Extract the (X, Y) coordinate from the center of the cell holding the provided text.  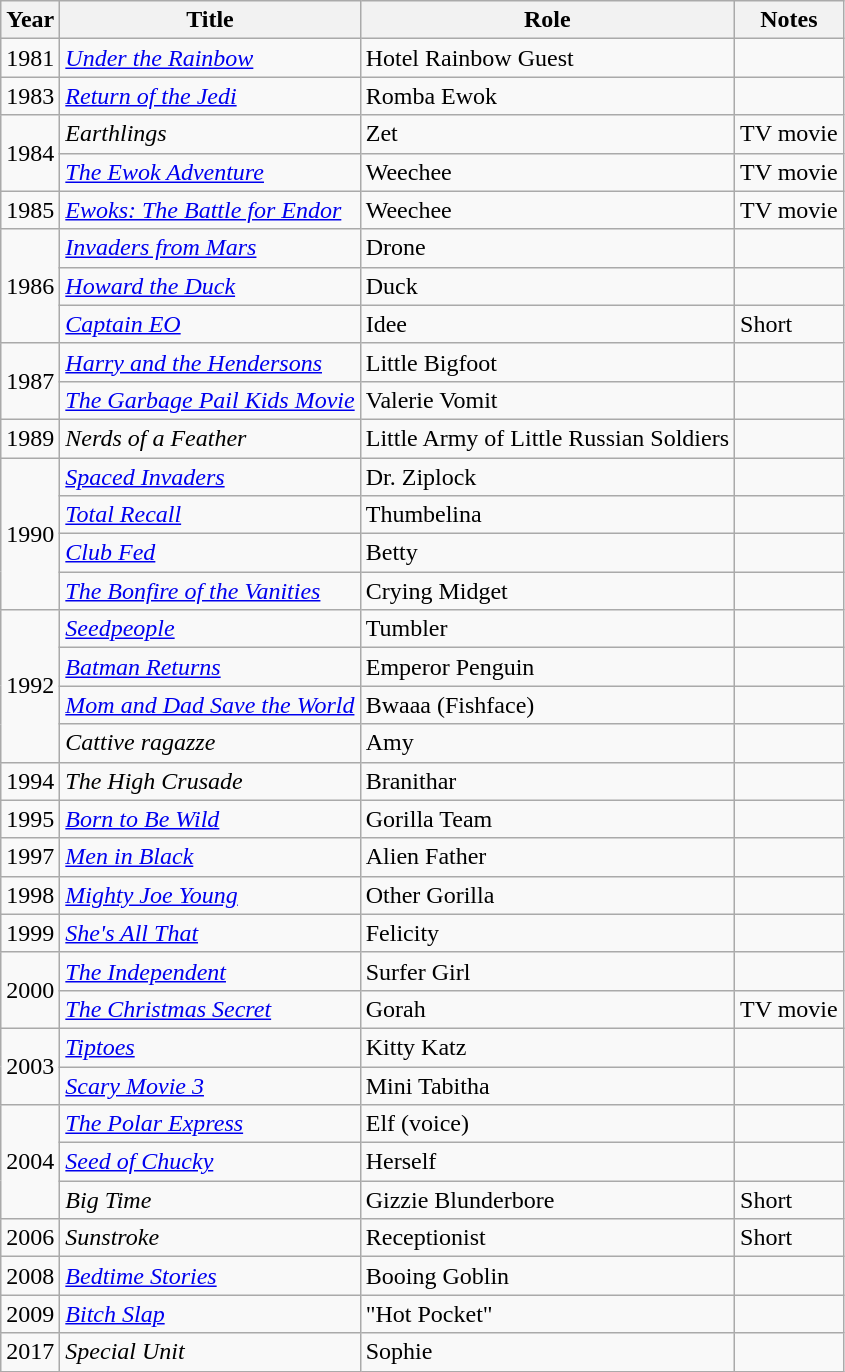
1987 (30, 381)
1998 (30, 895)
Notes (790, 20)
She's All That (210, 933)
Special Unit (210, 1352)
Felicity (547, 933)
Duck (547, 286)
Other Gorilla (547, 895)
Herself (547, 1162)
Title (210, 20)
Captain EO (210, 324)
1981 (30, 58)
Mom and Dad Save the World (210, 705)
Little Bigfoot (547, 362)
2003 (30, 1066)
Batman Returns (210, 667)
Elf (voice) (547, 1124)
1997 (30, 857)
Total Recall (210, 515)
Bitch Slap (210, 1314)
Year (30, 20)
The Polar Express (210, 1124)
Sophie (547, 1352)
The Ewok Adventure (210, 172)
Zet (547, 134)
Spaced Invaders (210, 477)
1983 (30, 96)
Kitty Katz (547, 1047)
Howard the Duck (210, 286)
1999 (30, 933)
Gizzie Blunderbore (547, 1200)
Mighty Joe Young (210, 895)
Thumbelina (547, 515)
Gorilla Team (547, 819)
Little Army of Little Russian Soldiers (547, 438)
Scary Movie 3 (210, 1085)
2006 (30, 1238)
Men in Black (210, 857)
Harry and the Hendersons (210, 362)
1989 (30, 438)
Booing Goblin (547, 1276)
Romba Ewok (547, 96)
Tiptoes (210, 1047)
1992 (30, 686)
Sunstroke (210, 1238)
Betty (547, 553)
Alien Father (547, 857)
Receptionist (547, 1238)
Invaders from Mars (210, 248)
Valerie Vomit (547, 400)
The Christmas Secret (210, 1009)
2000 (30, 990)
2008 (30, 1276)
Idee (547, 324)
Bedtime Stories (210, 1276)
Bwaaa (Fishface) (547, 705)
Born to Be Wild (210, 819)
2004 (30, 1162)
The Independent (210, 971)
Emperor Penguin (547, 667)
Branithar (547, 781)
Earthlings (210, 134)
1994 (30, 781)
Role (547, 20)
Nerds of a Feather (210, 438)
Tumbler (547, 629)
Mini Tabitha (547, 1085)
1985 (30, 210)
The Garbage Pail Kids Movie (210, 400)
Dr. Ziplock (547, 477)
Cattive ragazze (210, 743)
The Bonfire of the Vanities (210, 591)
Under the Rainbow (210, 58)
Seed of Chucky (210, 1162)
2009 (30, 1314)
1990 (30, 534)
Drone (547, 248)
Club Fed (210, 553)
Surfer Girl (547, 971)
1984 (30, 153)
Big Time (210, 1200)
Amy (547, 743)
The High Crusade (210, 781)
Ewoks: The Battle for Endor (210, 210)
Gorah (547, 1009)
Crying Midget (547, 591)
Hotel Rainbow Guest (547, 58)
Return of the Jedi (210, 96)
"Hot Pocket" (547, 1314)
2017 (30, 1352)
1995 (30, 819)
1986 (30, 286)
Seedpeople (210, 629)
